Return (X, Y) of the center of cell containing provided text 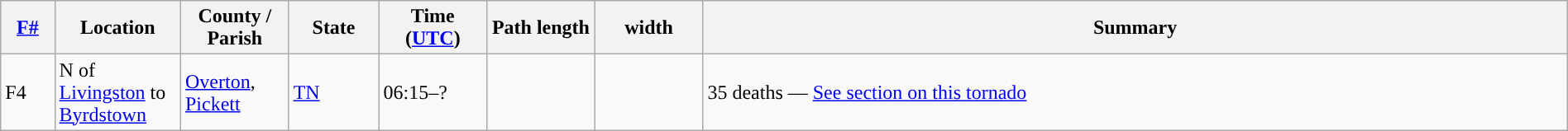
width (648, 28)
Location (117, 28)
Path length (541, 28)
F4 (28, 92)
N of Livingston to Byrdstown (117, 92)
County / Parish (235, 28)
TN (334, 92)
Summary (1135, 28)
Time (UTC) (433, 28)
F# (28, 28)
Overton, Pickett (235, 92)
06:15–? (433, 92)
State (334, 28)
35 deaths — See section on this tornado (1135, 92)
